Scan for the cell matching the given text and deliver its (X, Y) coordinate at center. 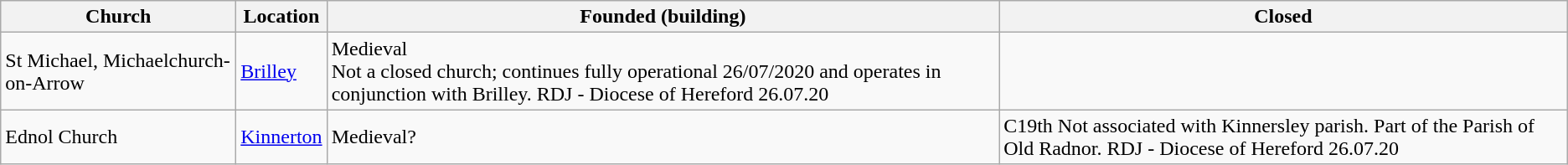
MedievalNot a closed church; continues fully operational 26/07/2020 and operates in conjunction with Brilley. RDJ - Diocese of Hereford 26.07.20 (663, 71)
Ednol Church (119, 137)
Location (281, 17)
Brilley (281, 71)
Medieval? (663, 137)
Church (119, 17)
Kinnerton (281, 137)
Founded (building) (663, 17)
St Michael, Michaelchurch-on-Arrow (119, 71)
C19th Not associated with Kinnersley parish. Part of the Parish of Old Radnor. RDJ - Diocese of Hereford 26.07.20 (1283, 137)
Closed (1283, 17)
